For the text-containing cell, return its midpoint in (x, y) coordinate format. 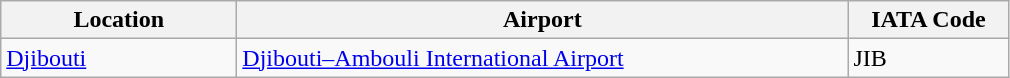
Airport (542, 20)
JIB (928, 58)
Djibouti–Ambouli International Airport (542, 58)
Djibouti (119, 58)
Location (119, 20)
IATA Code (928, 20)
